Find where the given text appears and provide that cell's center as [x, y] coordinate. 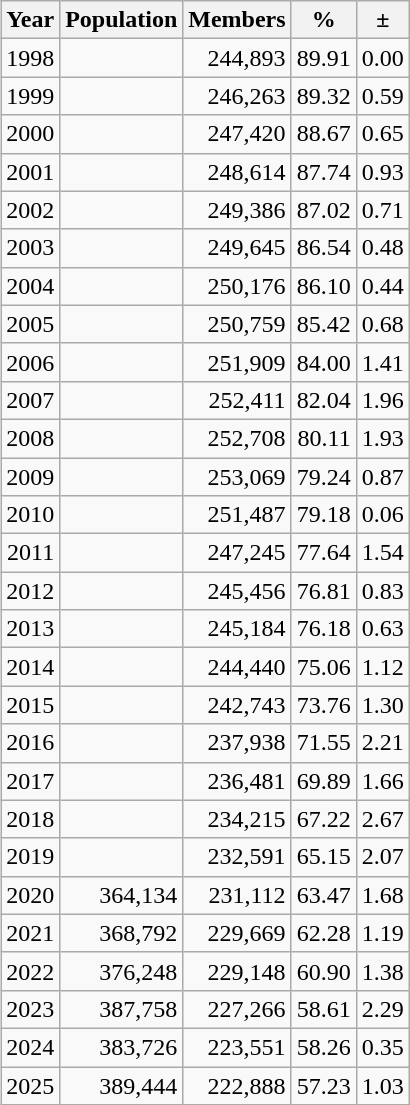
82.04 [324, 400]
± [382, 20]
1.19 [382, 933]
248,614 [237, 172]
231,112 [237, 895]
2025 [30, 1085]
247,245 [237, 553]
229,148 [237, 971]
69.89 [324, 781]
0.68 [382, 324]
0.44 [382, 286]
368,792 [122, 933]
2021 [30, 933]
65.15 [324, 857]
250,176 [237, 286]
2004 [30, 286]
71.55 [324, 743]
1.54 [382, 553]
Population [122, 20]
86.54 [324, 248]
0.87 [382, 477]
67.22 [324, 819]
0.71 [382, 210]
252,708 [237, 438]
229,669 [237, 933]
2009 [30, 477]
62.28 [324, 933]
85.42 [324, 324]
1999 [30, 96]
0.06 [382, 515]
1.68 [382, 895]
2006 [30, 362]
1.12 [382, 667]
2023 [30, 1009]
2011 [30, 553]
249,645 [237, 248]
86.10 [324, 286]
376,248 [122, 971]
232,591 [237, 857]
244,440 [237, 667]
2014 [30, 667]
89.32 [324, 96]
2000 [30, 134]
1.96 [382, 400]
2018 [30, 819]
60.90 [324, 971]
1.66 [382, 781]
2.67 [382, 819]
1.41 [382, 362]
2010 [30, 515]
2017 [30, 781]
2020 [30, 895]
0.93 [382, 172]
0.63 [382, 629]
2024 [30, 1047]
Members [237, 20]
249,386 [237, 210]
1.38 [382, 971]
2001 [30, 172]
247,420 [237, 134]
364,134 [122, 895]
0.59 [382, 96]
246,263 [237, 96]
2.07 [382, 857]
89.91 [324, 58]
0.83 [382, 591]
1.03 [382, 1085]
79.18 [324, 515]
383,726 [122, 1047]
63.47 [324, 895]
76.81 [324, 591]
Year [30, 20]
58.26 [324, 1047]
0.48 [382, 248]
2002 [30, 210]
73.76 [324, 705]
0.00 [382, 58]
1998 [30, 58]
58.61 [324, 1009]
2015 [30, 705]
2022 [30, 971]
1.30 [382, 705]
88.67 [324, 134]
222,888 [237, 1085]
87.02 [324, 210]
2.21 [382, 743]
84.00 [324, 362]
0.35 [382, 1047]
244,893 [237, 58]
236,481 [237, 781]
76.18 [324, 629]
223,551 [237, 1047]
75.06 [324, 667]
237,938 [237, 743]
2013 [30, 629]
253,069 [237, 477]
80.11 [324, 438]
389,444 [122, 1085]
77.64 [324, 553]
2016 [30, 743]
387,758 [122, 1009]
0.65 [382, 134]
250,759 [237, 324]
245,184 [237, 629]
234,215 [237, 819]
245,456 [237, 591]
79.24 [324, 477]
251,487 [237, 515]
% [324, 20]
252,411 [237, 400]
2007 [30, 400]
2.29 [382, 1009]
2008 [30, 438]
2003 [30, 248]
2019 [30, 857]
251,909 [237, 362]
57.23 [324, 1085]
227,266 [237, 1009]
1.93 [382, 438]
2012 [30, 591]
2005 [30, 324]
242,743 [237, 705]
87.74 [324, 172]
